Identify which cell holds the provided text, then report its (x, y) central coordinate. 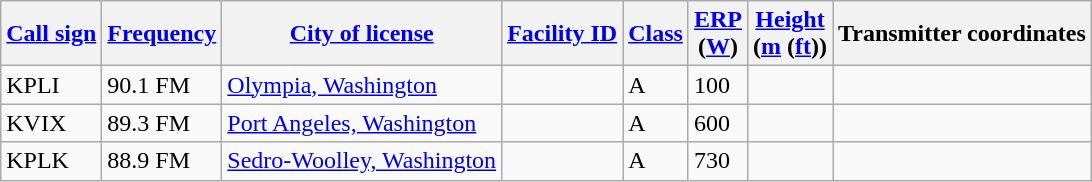
Transmitter coordinates (962, 34)
Facility ID (562, 34)
KPLI (52, 85)
Olympia, Washington (362, 85)
KPLK (52, 161)
Call sign (52, 34)
90.1 FM (162, 85)
89.3 FM (162, 123)
ERP(W) (718, 34)
600 (718, 123)
Class (656, 34)
Sedro-Woolley, Washington (362, 161)
88.9 FM (162, 161)
KVIX (52, 123)
Port Angeles, Washington (362, 123)
100 (718, 85)
Height(m (ft)) (790, 34)
Frequency (162, 34)
City of license (362, 34)
730 (718, 161)
